Scan for the cell matching the given text and deliver its [X, Y] coordinate at center. 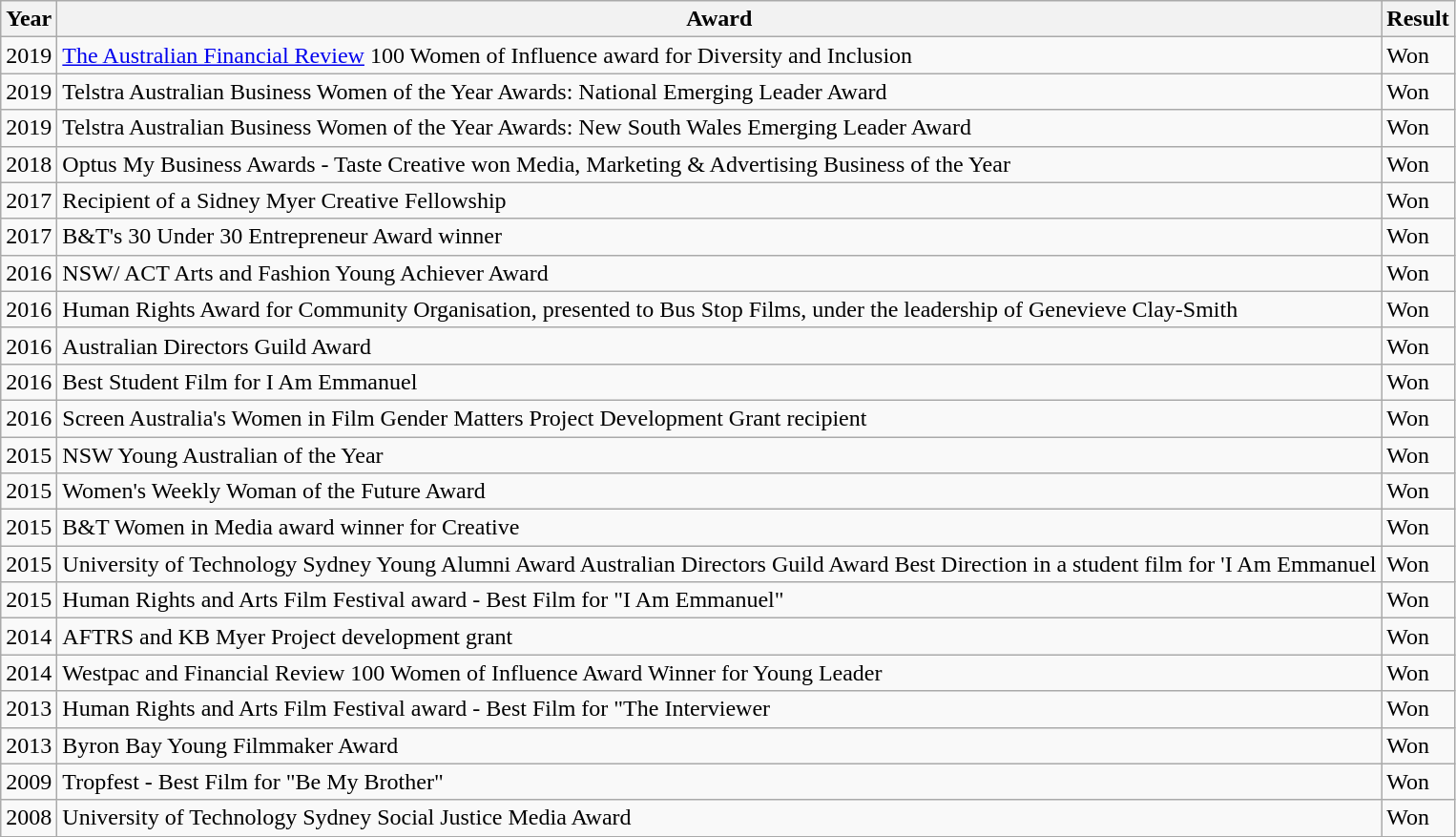
Award [719, 19]
B&T Women in Media award winner for Creative [719, 528]
Year [29, 19]
B&T's 30 Under 30 Entrepreneur Award winner [719, 237]
Byron Bay Young Filmmaker Award [719, 745]
Recipient of a Sidney Myer Creative Fellowship [719, 200]
Tropfest - Best Film for "Be My Brother" [719, 782]
AFTRS and KB Myer Project development grant [719, 637]
2009 [29, 782]
Human Rights and Arts Film Festival award - Best Film for "The Interviewer [719, 709]
NSW Young Australian of the Year [719, 455]
Screen Australia's Women in Film Gender Matters Project Development Grant recipient [719, 418]
Best Student Film for I Am Emmanuel [719, 382]
University of Technology Sydney Social Justice Media Award [719, 818]
Women's Weekly Woman of the Future Award [719, 492]
The Australian Financial Review 100 Women of Influence award for Diversity and Inclusion [719, 55]
University of Technology Sydney Young Alumni Award Australian Directors Guild Award Best Direction in a student film for 'I Am Emmanuel [719, 564]
Telstra Australian Business Women of the Year Awards: New South Wales Emerging Leader Award [719, 128]
Australian Directors Guild Award [719, 345]
2018 [29, 164]
Result [1418, 19]
2008 [29, 818]
Human Rights and Arts Film Festival award - Best Film for "I Am Emmanuel" [719, 600]
Optus My Business Awards - Taste Creative won Media, Marketing & Advertising Business of the Year [719, 164]
Telstra Australian Business Women of the Year Awards: National Emerging Leader Award [719, 92]
Westpac and Financial Review 100 Women of Influence Award Winner for Young Leader [719, 673]
Human Rights Award for Community Organisation, presented to Bus Stop Films, under the leadership of Genevieve Clay-Smith [719, 309]
NSW/ ACT Arts and Fashion Young Achiever Award [719, 273]
